Pinpoint the cell where the given text exists, returning its (x, y) midpoint coordinate. 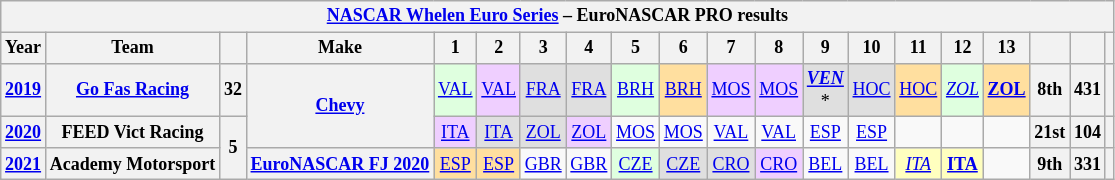
11 (918, 48)
3 (543, 48)
104 (1088, 132)
Chevy (340, 106)
VEN* (825, 90)
Team (132, 48)
32 (234, 90)
9 (825, 48)
Year (24, 48)
EuroNASCAR FJ 2020 (340, 164)
Make (340, 48)
8 (779, 48)
Go Fas Racing (132, 90)
12 (963, 48)
431 (1088, 90)
9th (1050, 164)
4 (589, 48)
10 (872, 48)
8th (1050, 90)
7 (731, 48)
NASCAR Whelen Euro Series – EuroNASCAR PRO results (558, 16)
FEED Vict Racing (132, 132)
13 (1006, 48)
2019 (24, 90)
21st (1050, 132)
1 (456, 48)
331 (1088, 164)
6 (683, 48)
2 (498, 48)
Academy Motorsport (132, 164)
2020 (24, 132)
2021 (24, 164)
